Detect which cell encompasses the target text, then output its [X, Y] center coordinate. 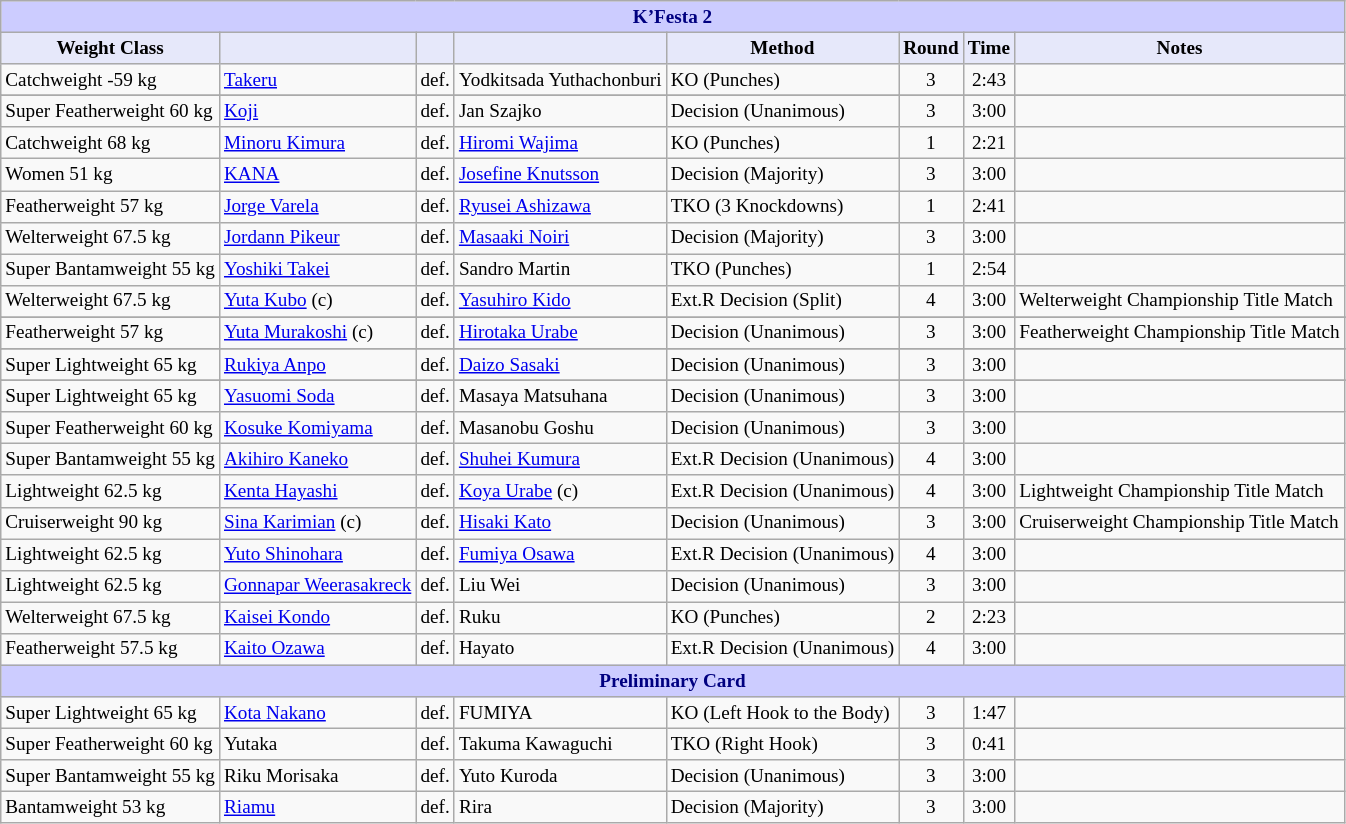
Bantamweight 53 kg [110, 808]
Gonnapar Weerasakreck [317, 586]
Yuta Murakoshi (c) [317, 333]
Rukiya Anpo [317, 365]
Women 51 kg [110, 175]
Sandro Martin [560, 270]
Method [782, 48]
Cruiserweight Championship Title Match [1180, 523]
0:41 [988, 744]
Yasuomi Soda [317, 396]
Akihiro Kaneko [317, 460]
Kaito Ozawa [317, 649]
TKO (Punches) [782, 270]
Welterweight Championship Title Match [1180, 301]
TKO (Right Hook) [782, 744]
Daizo Sasaki [560, 365]
Hirotaka Urabe [560, 333]
Featherweight Championship Title Match [1180, 333]
2:21 [988, 143]
Koya Urabe (c) [560, 491]
2 [932, 618]
Masaaki Noiri [560, 238]
2:43 [988, 80]
KO (Left Hook to the Body) [782, 713]
2:41 [988, 206]
1:47 [988, 713]
Rira [560, 808]
Hiromi Wajima [560, 143]
Kota Nakano [317, 713]
Weight Class [110, 48]
K’Festa 2 [673, 17]
Shuhei Kumura [560, 460]
Takeru [317, 80]
Cruiserweight 90 kg [110, 523]
Catchweight 68 kg [110, 143]
Minoru Kimura [317, 143]
Preliminary Card [673, 681]
Lightweight Championship Title Match [1180, 491]
Sina Karimian (c) [317, 523]
TKO (3 Knockdowns) [782, 206]
Liu Wei [560, 586]
Hayato [560, 649]
2:54 [988, 270]
KANA [317, 175]
Masaya Matsuhana [560, 396]
Yuta Kubo (c) [317, 301]
Riku Morisaka [317, 776]
Jordann Pikeur [317, 238]
Notes [1180, 48]
Kenta Hayashi [317, 491]
Takuma Kawaguchi [560, 744]
Yasuhiro Kido [560, 301]
Riamu [317, 808]
Jan Szajko [560, 111]
Masanobu Goshu [560, 428]
Fumiya Osawa [560, 554]
Josefine Knutsson [560, 175]
Kosuke Komiyama [317, 428]
Yuto Shinohara [317, 554]
Yodkitsada Yuthachonburi [560, 80]
Featherweight 57.5 kg [110, 649]
2:23 [988, 618]
Yoshiki Takei [317, 270]
Ruku [560, 618]
Jorge Varela [317, 206]
Yuto Kuroda [560, 776]
Time [988, 48]
FUMIYA [560, 713]
Round [932, 48]
Koji [317, 111]
Kaisei Kondo [317, 618]
Yutaka [317, 744]
Ext.R Decision (Split) [782, 301]
Catchweight -59 kg [110, 80]
Ryusei Ashizawa [560, 206]
Hisaki Kato [560, 523]
